Search for the cell housing the specified text and yield its [x, y] center coordinate. 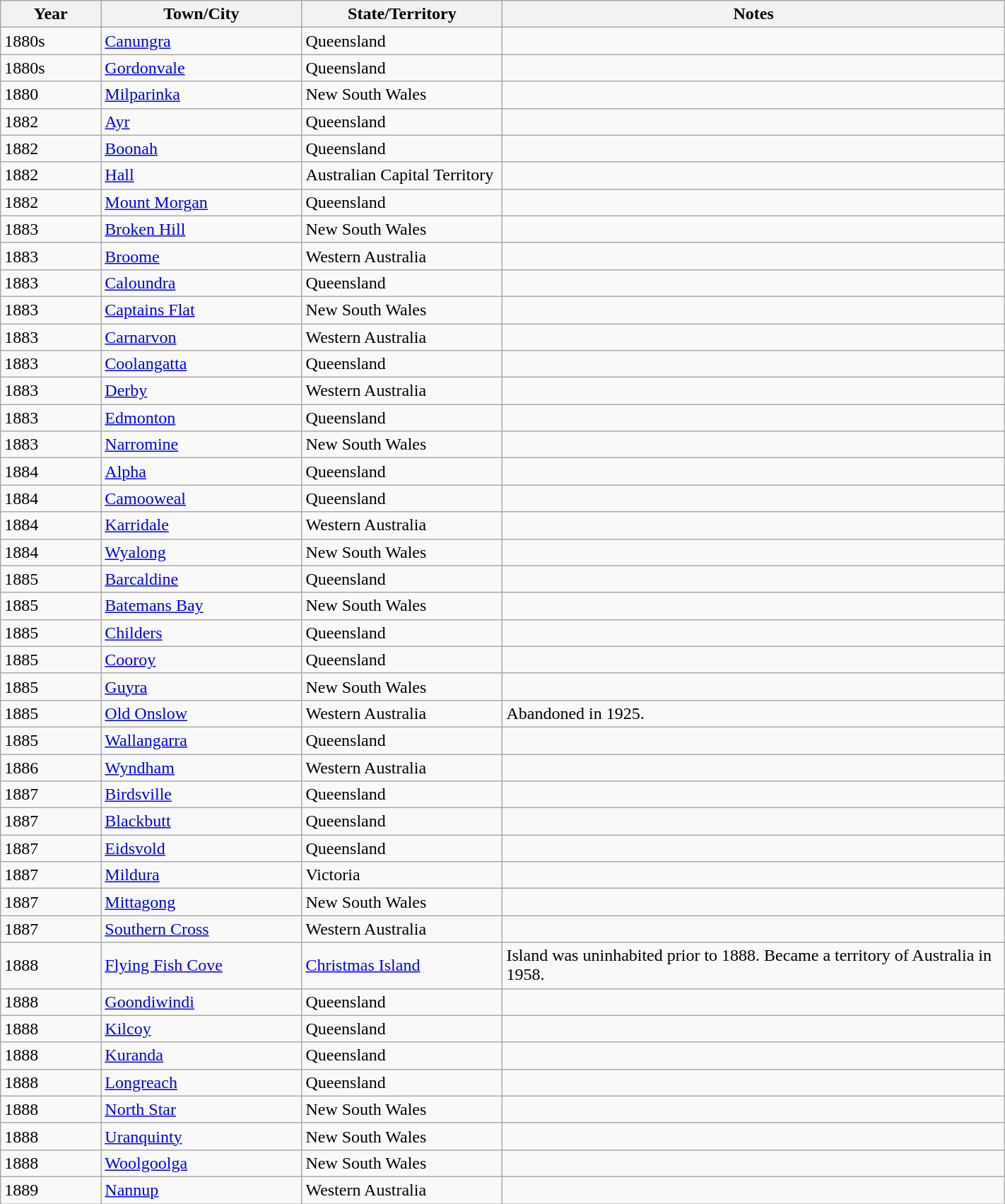
Hall [201, 175]
Derby [201, 391]
Island was uninhabited prior to 1888. Became a territory of Australia in 1958. [753, 966]
Victoria [402, 875]
Ayr [201, 122]
Wyalong [201, 552]
Gordonvale [201, 68]
1886 [51, 767]
Karridale [201, 525]
1880 [51, 95]
Guyra [201, 686]
Blackbutt [201, 822]
Notes [753, 14]
Broken Hill [201, 229]
Year [51, 14]
Uranquinty [201, 1136]
Old Onslow [201, 713]
Christmas Island [402, 966]
Town/City [201, 14]
Wyndham [201, 767]
Eidsvold [201, 848]
State/Territory [402, 14]
Flying Fish Cove [201, 966]
Milparinka [201, 95]
Captains Flat [201, 310]
Goondiwindi [201, 1002]
Southern Cross [201, 929]
Boonah [201, 148]
Cooroy [201, 660]
Caloundra [201, 283]
Barcaldine [201, 579]
Wallangarra [201, 740]
Mildura [201, 875]
Longreach [201, 1082]
Canungra [201, 41]
Batemans Bay [201, 606]
Broome [201, 256]
Camooweal [201, 498]
Childers [201, 633]
Mount Morgan [201, 202]
Carnarvon [201, 337]
Kuranda [201, 1056]
Australian Capital Territory [402, 175]
Coolangatta [201, 364]
Woolgoolga [201, 1163]
Birdsville [201, 795]
North Star [201, 1109]
Edmonton [201, 418]
Kilcoy [201, 1029]
Nannup [201, 1190]
Abandoned in 1925. [753, 713]
Narromine [201, 445]
1889 [51, 1190]
Mittagong [201, 902]
Alpha [201, 472]
